Detect which cell encompasses the target text, then output its (x, y) center coordinate. 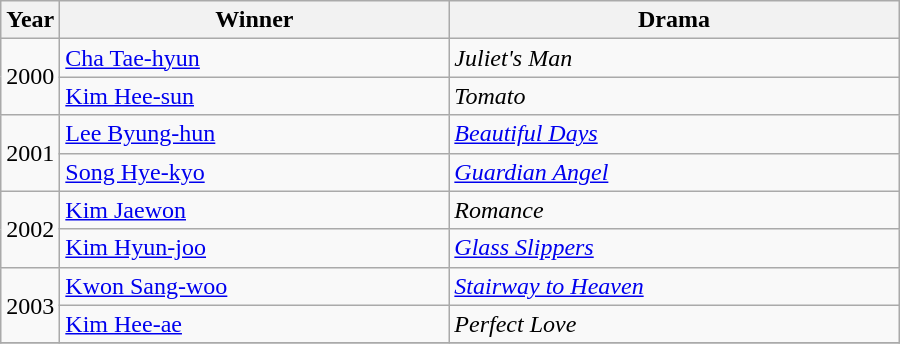
Guardian Angel (674, 172)
Beautiful Days (674, 134)
2001 (30, 153)
Tomato (674, 96)
Romance (674, 210)
2002 (30, 229)
Kim Hyun-joo (254, 248)
Perfect Love (674, 324)
Kim Hee-ae (254, 324)
Cha Tae-hyun (254, 58)
Year (30, 20)
Kim Hee-sun (254, 96)
Juliet's Man (674, 58)
Kim Jaewon (254, 210)
Stairway to Heaven (674, 286)
Glass Slippers (674, 248)
2000 (30, 77)
Lee Byung-hun (254, 134)
Kwon Sang-woo (254, 286)
Song Hye-kyo (254, 172)
Winner (254, 20)
Drama (674, 20)
2003 (30, 305)
